For the text-containing cell, return its midpoint in [x, y] coordinate format. 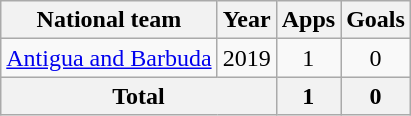
2019 [246, 58]
National team [109, 20]
Antigua and Barbuda [109, 58]
Goals [376, 20]
Total [138, 96]
Apps [308, 20]
Year [246, 20]
